Detect which cell encompasses the target text, then output its (x, y) center coordinate. 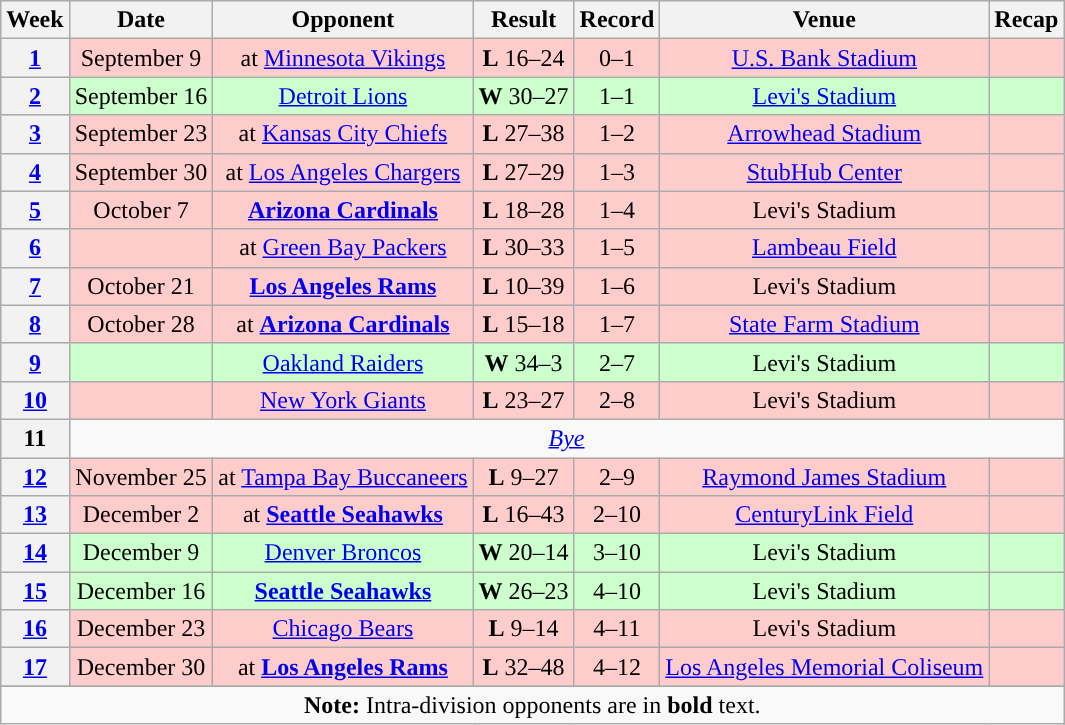
September 30 (141, 172)
11 (35, 438)
W 34–3 (524, 362)
2–7 (617, 362)
at Minnesota Vikings (343, 58)
1–4 (617, 210)
Seattle Seahawks (343, 591)
4–12 (617, 667)
L 9–27 (524, 477)
L 9–14 (524, 629)
StubHub Center (824, 172)
at Kansas City Chiefs (343, 134)
Lambeau Field (824, 248)
13 (35, 515)
1–5 (617, 248)
1–7 (617, 324)
November 25 (141, 477)
L 16–43 (524, 515)
Los Angeles Memorial Coliseum (824, 667)
Denver Broncos (343, 553)
Arrowhead Stadium (824, 134)
Raymond James Stadium (824, 477)
W 20–14 (524, 553)
L 23–27 (524, 400)
State Farm Stadium (824, 324)
4–10 (617, 591)
2–9 (617, 477)
1–3 (617, 172)
5 (35, 210)
2 (35, 96)
September 9 (141, 58)
16 (35, 629)
1–2 (617, 134)
at Los Angeles Rams (343, 667)
at Los Angeles Chargers (343, 172)
4–11 (617, 629)
4 (35, 172)
12 (35, 477)
at Arizona Cardinals (343, 324)
L 18–28 (524, 210)
Week (35, 20)
Result (524, 20)
Oakland Raiders (343, 362)
December 2 (141, 515)
10 (35, 400)
3 (35, 134)
L 10–39 (524, 286)
December 30 (141, 667)
at Tampa Bay Buccaneers (343, 477)
CenturyLink Field (824, 515)
3–10 (617, 553)
L 27–29 (524, 172)
L 32–48 (524, 667)
December 23 (141, 629)
Date (141, 20)
Chicago Bears (343, 629)
Arizona Cardinals (343, 210)
at Green Bay Packers (343, 248)
15 (35, 591)
Detroit Lions (343, 96)
9 (35, 362)
Los Angeles Rams (343, 286)
Note: Intra-division opponents are in bold text. (532, 705)
L 30–33 (524, 248)
Opponent (343, 20)
17 (35, 667)
1–6 (617, 286)
September 23 (141, 134)
7 (35, 286)
W 30–27 (524, 96)
September 16 (141, 96)
New York Giants (343, 400)
December 16 (141, 591)
2–10 (617, 515)
6 (35, 248)
L 16–24 (524, 58)
8 (35, 324)
14 (35, 553)
Bye (566, 438)
1–1 (617, 96)
W 26–23 (524, 591)
L 15–18 (524, 324)
U.S. Bank Stadium (824, 58)
October 7 (141, 210)
0–1 (617, 58)
1 (35, 58)
October 28 (141, 324)
Recap (1026, 20)
L 27–38 (524, 134)
Venue (824, 20)
2–8 (617, 400)
October 21 (141, 286)
Record (617, 20)
December 9 (141, 553)
at Seattle Seahawks (343, 515)
